From the cell containing the given text, extract its center point as [X, Y] coordinate. 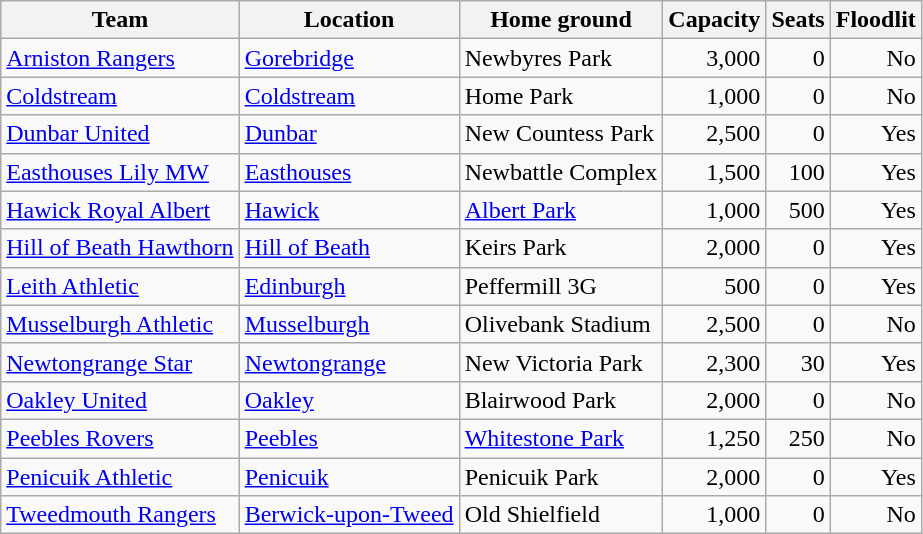
Arniston Rangers [120, 58]
Old Shielfield [561, 515]
Floodlit [876, 20]
Blairwood Park [561, 400]
Peebles Rovers [120, 438]
Keirs Park [561, 248]
1,500 [714, 172]
Edinburgh [349, 286]
Peffermill 3G [561, 286]
Home ground [561, 20]
New Victoria Park [561, 362]
Seats [798, 20]
1,250 [714, 438]
Hawick [349, 210]
Hawick Royal Albert [120, 210]
Berwick-upon-Tweed [349, 515]
Newbyres Park [561, 58]
Oakley [349, 400]
New Countess Park [561, 134]
Hill of Beath Hawthorn [120, 248]
Olivebank Stadium [561, 324]
Easthouses Lily MW [120, 172]
Musselburgh Athletic [120, 324]
Home Park [561, 96]
Albert Park [561, 210]
Tweedmouth Rangers [120, 515]
Easthouses [349, 172]
Location [349, 20]
100 [798, 172]
Newtongrange Star [120, 362]
Musselburgh [349, 324]
Capacity [714, 20]
Whitestone Park [561, 438]
Penicuik Athletic [120, 477]
Dunbar [349, 134]
Penicuik Park [561, 477]
Newtongrange [349, 362]
Leith Athletic [120, 286]
Team [120, 20]
Dunbar United [120, 134]
Newbattle Complex [561, 172]
Peebles [349, 438]
Penicuik [349, 477]
250 [798, 438]
2,300 [714, 362]
Hill of Beath [349, 248]
Oakley United [120, 400]
3,000 [714, 58]
Gorebridge [349, 58]
30 [798, 362]
